From the cell containing the given text, extract its center point as [x, y] coordinate. 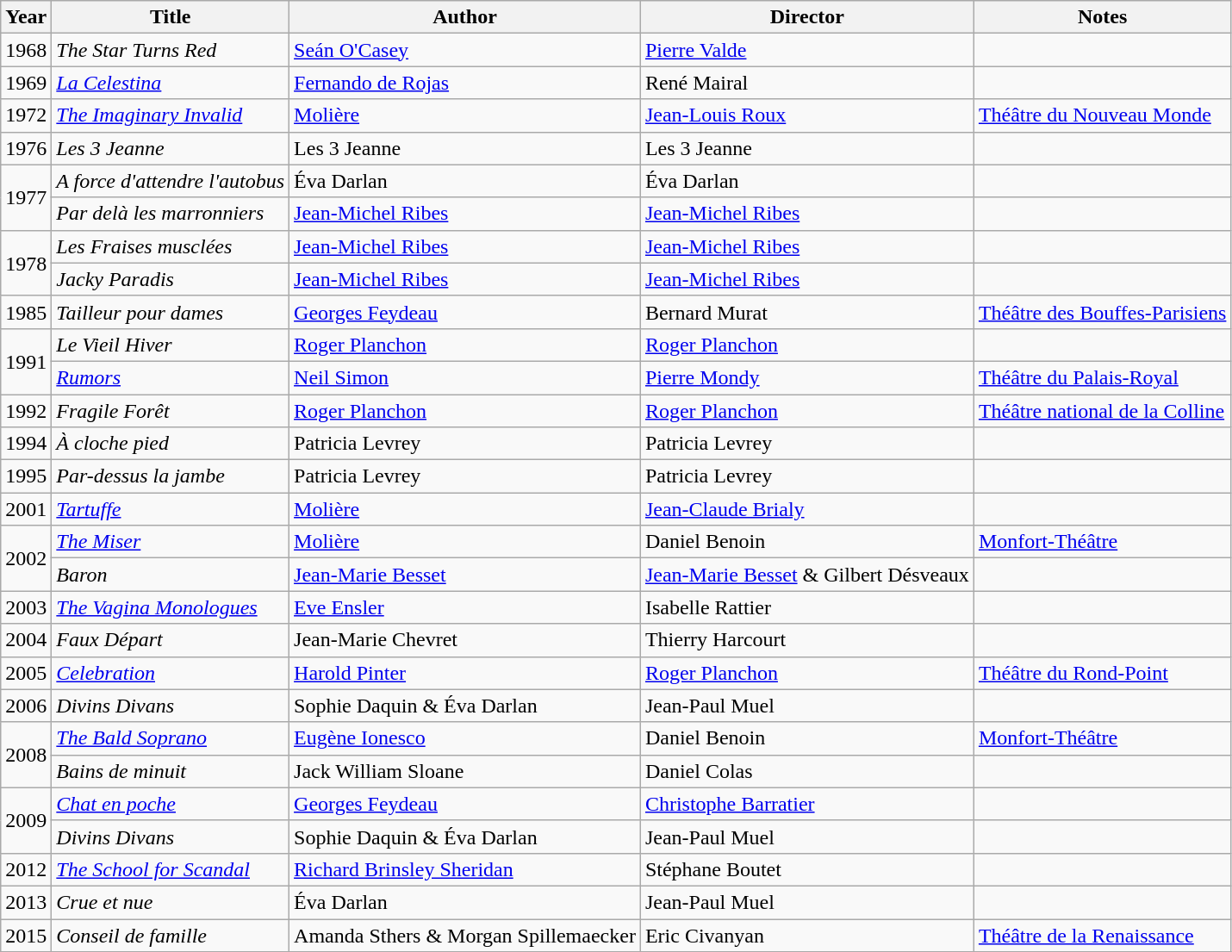
Fernando de Rojas [465, 83]
1969 [26, 83]
Pierre Mondy [806, 377]
La Celestina [171, 83]
2009 [26, 820]
The Star Turns Red [171, 50]
Thierry Harcourt [806, 640]
Théâtre du Nouveau Monde [1103, 115]
Tartuffe [171, 509]
Le Vieil Hiver [171, 345]
Par delà les marronniers [171, 214]
Les Fraises musclées [171, 246]
Daniel Colas [806, 771]
René Mairal [806, 83]
A force d'attendre l'autobus [171, 181]
Tailleur pour dames [171, 312]
Title [171, 17]
Isabelle Rattier [806, 607]
Jean-Marie Besset & Gilbert Désveaux [806, 575]
1976 [26, 148]
Théâtre national de la Colline [1103, 411]
Jean-Marie Chevret [465, 640]
Fragile Forêt [171, 411]
1977 [26, 197]
Amanda Sthers & Morgan Spillemaecker [465, 935]
Stéphane Boutet [806, 869]
Neil Simon [465, 377]
1968 [26, 50]
Crue et nue [171, 902]
2003 [26, 607]
Jacky Paradis [171, 279]
Faux Départ [171, 640]
Conseil de famille [171, 935]
Year [26, 17]
Théâtre du Palais-Royal [1103, 377]
Notes [1103, 17]
2005 [26, 673]
The School for Scandal [171, 869]
2002 [26, 558]
1994 [26, 444]
Théâtre de la Renaissance [1103, 935]
2001 [26, 509]
Théâtre des Bouffes-Parisiens [1103, 312]
Par-dessus la jambe [171, 476]
Jack William Sloane [465, 771]
Author [465, 17]
2013 [26, 902]
Rumors [171, 377]
Jean-Claude Brialy [806, 509]
Celebration [171, 673]
Christophe Barratier [806, 804]
Théâtre du Rond-Point [1103, 673]
The Bald Soprano [171, 738]
1992 [26, 411]
1985 [26, 312]
2008 [26, 755]
Eric Civanyan [806, 935]
Jean-Marie Besset [465, 575]
Eugène Ionesco [465, 738]
1972 [26, 115]
The Miser [171, 542]
2006 [26, 706]
Chat en poche [171, 804]
1995 [26, 476]
2004 [26, 640]
Jean-Louis Roux [806, 115]
1978 [26, 263]
The Vagina Monologues [171, 607]
Baron [171, 575]
Bains de minuit [171, 771]
Harold Pinter [465, 673]
Director [806, 17]
À cloche pied [171, 444]
The Imaginary Invalid [171, 115]
Eve Ensler [465, 607]
2012 [26, 869]
Richard Brinsley Sheridan [465, 869]
Bernard Murat [806, 312]
Seán O'Casey [465, 50]
Pierre Valde [806, 50]
1991 [26, 361]
2015 [26, 935]
